Capture the cell that displays the provided text and extract its [x, y] central coordinate. 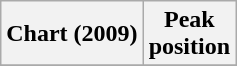
Chart (2009) [72, 34]
Peakposition [189, 34]
